Return the [X, Y] coordinate for the center point of the cell that contains the specified text.  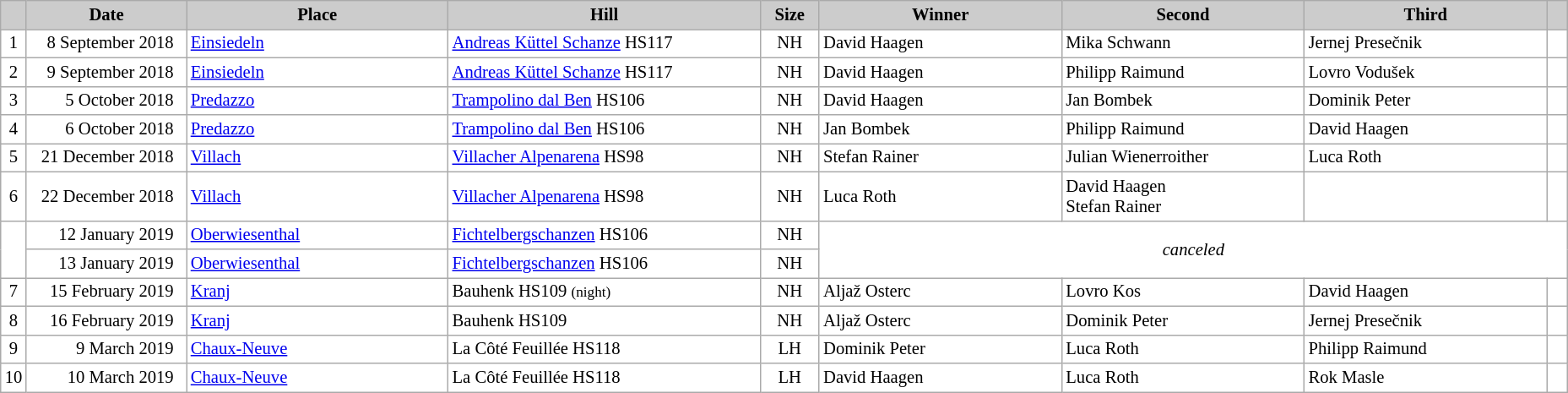
Julian Wienerroither [1182, 157]
4 [14, 129]
21 December 2018 [106, 157]
Second [1182, 14]
7 [14, 292]
Stefan Rainer [941, 157]
Place [317, 14]
15 February 2019 [106, 292]
8 September 2018 [106, 43]
3 [14, 101]
Bauhenk HS109 [605, 320]
6 [14, 196]
8 [14, 320]
Winner [941, 14]
canceled [1193, 249]
6 October 2018 [106, 129]
9 September 2018 [106, 72]
13 January 2019 [106, 263]
10 [14, 378]
5 October 2018 [106, 101]
22 December 2018 [106, 196]
Lovro Kos [1182, 292]
Lovro Vodušek [1425, 72]
Bauhenk HS109 (night) [605, 292]
9 [14, 349]
Mika Schwann [1182, 43]
Date [106, 14]
10 March 2019 [106, 378]
Third [1425, 14]
David Haagen Stefan Rainer [1182, 196]
16 February 2019 [106, 320]
9 March 2019 [106, 349]
1 [14, 43]
5 [14, 157]
2 [14, 72]
12 January 2019 [106, 235]
Rok Masle [1425, 378]
Hill [605, 14]
Size [789, 14]
